For the text-containing cell, return its midpoint in [x, y] coordinate format. 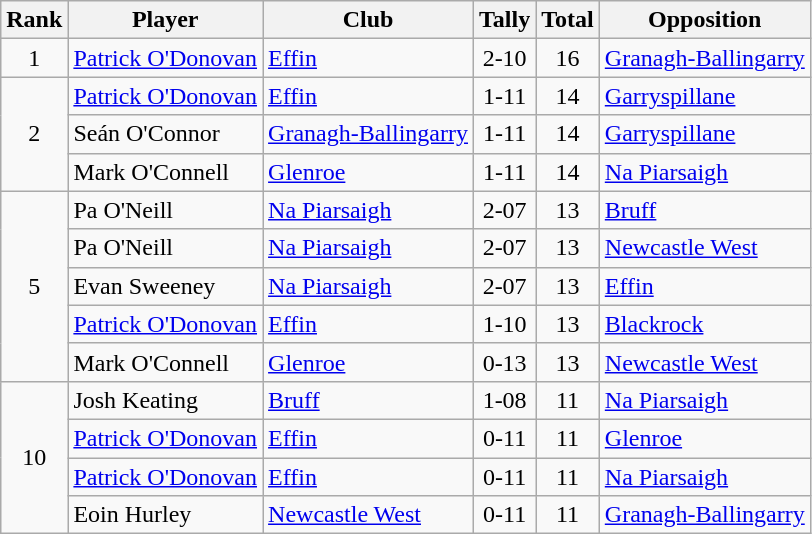
Opposition [704, 20]
Total [568, 20]
Rank [34, 20]
Player [166, 20]
Evan Sweeney [166, 286]
1-08 [505, 400]
Blackrock [704, 324]
2-10 [505, 58]
1 [34, 58]
Tally [505, 20]
16 [568, 58]
0-13 [505, 362]
Josh Keating [166, 400]
Club [368, 20]
Seán O'Connor [166, 134]
10 [34, 457]
1-10 [505, 324]
5 [34, 286]
2 [34, 134]
Eoin Hurley [166, 515]
